Determine the [x, y] coordinate at the center of the cell enclosing the given text.  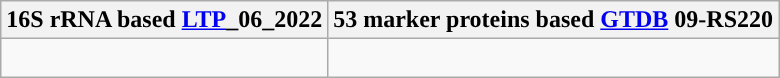
16S rRNA based LTP_06_2022 [164, 20]
53 marker proteins based GTDB 09-RS220 [554, 20]
